Output the [x, y] coordinate of the center of the cell containing the given text.  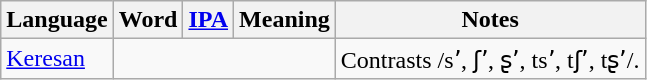
Contrasts /sʼ, ʃʼ, ʂʼ, tsʼ, tʃʼ, tʂʼ/. [490, 59]
Language [57, 20]
IPA [208, 20]
Word [148, 20]
Notes [490, 20]
Keresan [57, 59]
Meaning [285, 20]
